Determine the [x, y] coordinate at the center of the cell enclosing the given text.  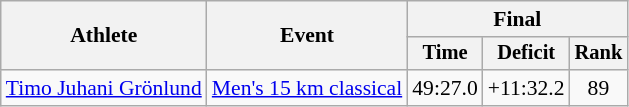
Deficit [526, 54]
Timo Juhani Grönlund [104, 88]
Time [444, 54]
Men's 15 km classical [307, 88]
49:27.0 [444, 88]
Final [517, 19]
Rank [599, 54]
Athlete [104, 36]
Event [307, 36]
+11:32.2 [526, 88]
89 [599, 88]
